Locate the cell with the specified text and output its [X, Y] center coordinate. 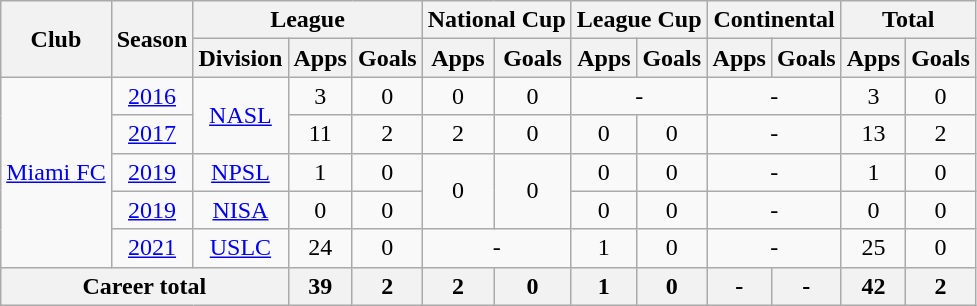
NASL [240, 115]
League [308, 20]
2017 [152, 134]
Total [908, 20]
USLC [240, 248]
42 [873, 286]
24 [320, 248]
25 [873, 248]
2021 [152, 248]
11 [320, 134]
Division [240, 58]
Season [152, 39]
NPSL [240, 172]
Miami FC [56, 172]
Continental [774, 20]
13 [873, 134]
2016 [152, 96]
Club [56, 39]
National Cup [496, 20]
NISA [240, 210]
39 [320, 286]
League Cup [639, 20]
Career total [144, 286]
